Pinpoint the cell where the given text exists, returning its (X, Y) midpoint coordinate. 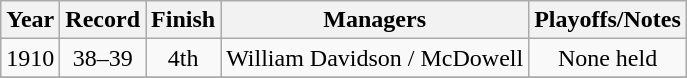
Playoffs/Notes (608, 20)
Managers (375, 20)
Record (103, 20)
1910 (30, 58)
Finish (184, 20)
William Davidson / McDowell (375, 58)
4th (184, 58)
38–39 (103, 58)
None held (608, 58)
Year (30, 20)
